Detect which cell encompasses the target text, then output its (X, Y) center coordinate. 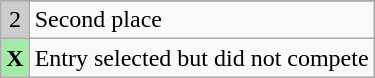
Entry selected but did not compete (202, 58)
2 (15, 20)
X (15, 58)
Second place (202, 20)
